Provide the [X, Y] coordinate of the cell's center where the given text is located.  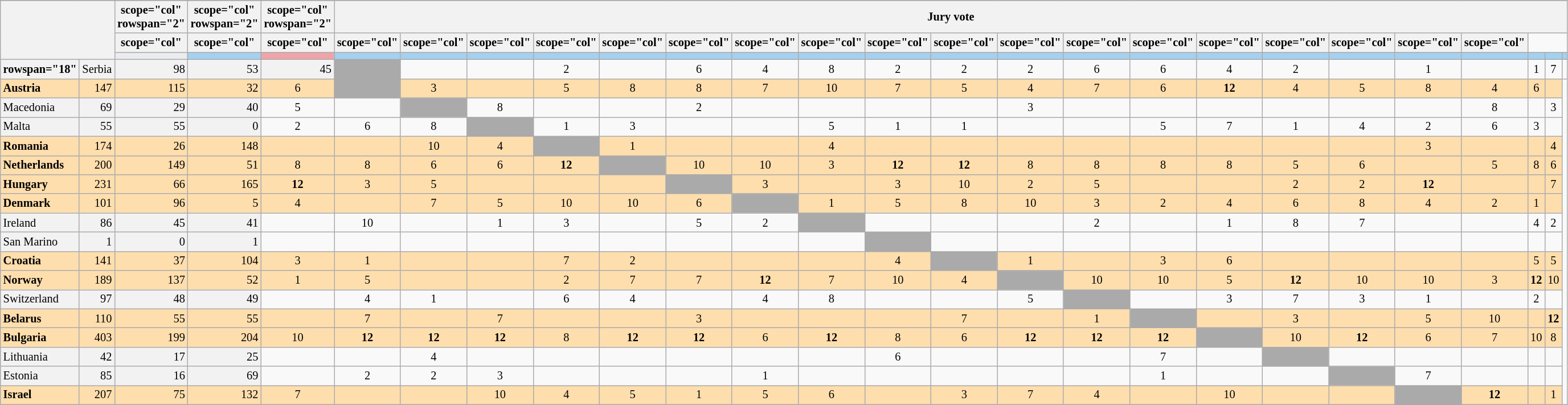
66 [152, 184]
207 [97, 395]
132 [224, 395]
204 [224, 338]
40 [224, 108]
137 [152, 280]
104 [224, 261]
Belarus [40, 318]
98 [152, 69]
231 [97, 184]
149 [152, 165]
199 [152, 338]
Denmark [40, 203]
Netherlands [40, 165]
75 [152, 395]
Israel [40, 395]
Croatia [40, 261]
174 [97, 146]
141 [97, 261]
52 [224, 280]
101 [97, 203]
41 [224, 223]
51 [224, 165]
Lithuania [40, 357]
Switzerland [40, 299]
Estonia [40, 376]
Serbia [97, 69]
42 [97, 357]
29 [152, 108]
Jury vote [951, 17]
Bulgaria [40, 338]
25 [224, 357]
86 [97, 223]
148 [224, 146]
17 [152, 357]
165 [224, 184]
200 [97, 165]
97 [97, 299]
16 [152, 376]
32 [224, 88]
Malta [40, 126]
26 [152, 146]
37 [152, 261]
53 [224, 69]
Hungary [40, 184]
Romania [40, 146]
rowspan="18" [40, 69]
Norway [40, 280]
147 [97, 88]
Austria [40, 88]
189 [97, 280]
Ireland [40, 223]
110 [97, 318]
85 [97, 376]
49 [224, 299]
San Marino [40, 242]
403 [97, 338]
115 [152, 88]
96 [152, 203]
48 [152, 299]
Macedonia [40, 108]
